Search for the cell housing the specified text and yield its [X, Y] center coordinate. 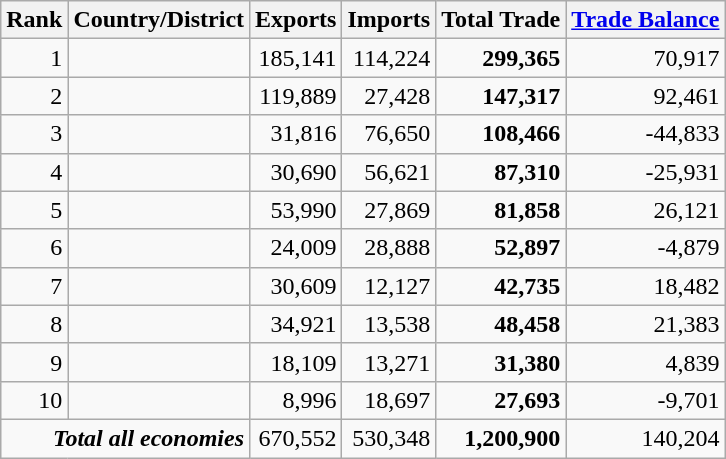
119,889 [296, 96]
299,365 [501, 58]
18,697 [389, 400]
140,204 [646, 438]
34,921 [296, 324]
Country/District [159, 20]
Total all economies [126, 438]
Exports [296, 20]
31,380 [501, 362]
26,121 [646, 210]
6 [34, 248]
28,888 [389, 248]
56,621 [389, 172]
670,552 [296, 438]
2 [34, 96]
18,109 [296, 362]
8 [34, 324]
1,200,900 [501, 438]
9 [34, 362]
27,693 [501, 400]
12,127 [389, 286]
27,869 [389, 210]
5 [34, 210]
31,816 [296, 134]
4 [34, 172]
185,141 [296, 58]
10 [34, 400]
Total Trade [501, 20]
81,858 [501, 210]
530,348 [389, 438]
42,735 [501, 286]
8,996 [296, 400]
4,839 [646, 362]
-9,701 [646, 400]
53,990 [296, 210]
70,917 [646, 58]
76,650 [389, 134]
114,224 [389, 58]
Imports [389, 20]
30,609 [296, 286]
3 [34, 134]
Trade Balance [646, 20]
-44,833 [646, 134]
13,538 [389, 324]
87,310 [501, 172]
147,317 [501, 96]
92,461 [646, 96]
13,271 [389, 362]
7 [34, 286]
52,897 [501, 248]
Rank [34, 20]
24,009 [296, 248]
30,690 [296, 172]
-25,931 [646, 172]
48,458 [501, 324]
21,383 [646, 324]
-4,879 [646, 248]
27,428 [389, 96]
108,466 [501, 134]
18,482 [646, 286]
1 [34, 58]
